Output the [x, y] coordinate of the center of the cell containing the given text.  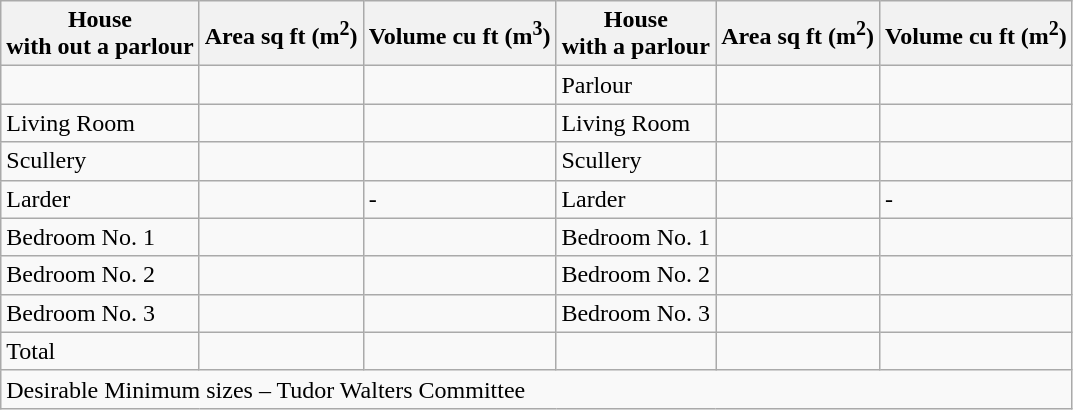
Desirable Minimum sizes – Tudor Walters Committee [537, 389]
Volume cu ft (m3) [460, 34]
Housewith out a parlour [100, 34]
Housewith a parlour [636, 34]
Volume cu ft (m2) [976, 34]
Total [100, 351]
Parlour [636, 85]
